Detect which cell encompasses the target text, then output its (X, Y) center coordinate. 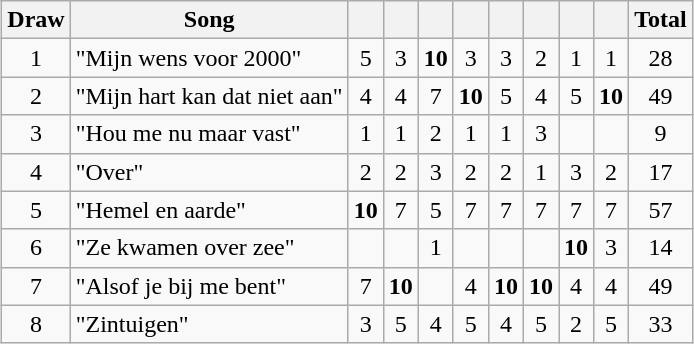
"Ze kwamen over zee" (209, 248)
14 (661, 248)
"Over" (209, 172)
Draw (36, 20)
17 (661, 172)
Total (661, 20)
9 (661, 134)
Song (209, 20)
"Alsof je bij me bent" (209, 286)
33 (661, 324)
6 (36, 248)
"Zintuigen" (209, 324)
"Mijn hart kan dat niet aan" (209, 96)
8 (36, 324)
28 (661, 58)
"Hou me nu maar vast" (209, 134)
57 (661, 210)
"Hemel en aarde" (209, 210)
"Mijn wens voor 2000" (209, 58)
